For the text-containing cell, return its midpoint in (x, y) coordinate format. 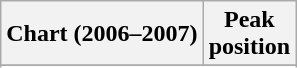
Chart (2006–2007) (102, 34)
Peakposition (249, 34)
